Return (X, Y) of the center of cell containing provided text 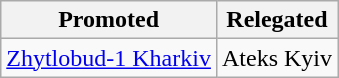
Zhytlobud-1 Kharkiv (109, 58)
Relegated (276, 20)
Ateks Kyiv (276, 58)
Promoted (109, 20)
